Return the (x, y) coordinate for the center point of the cell that contains the specified text.  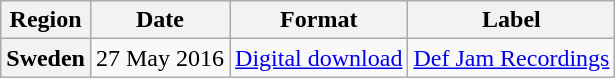
Label (512, 20)
Def Jam Recordings (512, 58)
Region (46, 20)
Format (319, 20)
Sweden (46, 58)
Date (160, 20)
Digital download (319, 58)
27 May 2016 (160, 58)
